Identify which cell holds the provided text, then report its (X, Y) central coordinate. 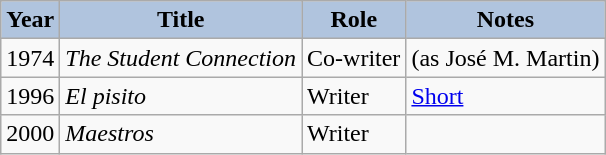
The Student Connection (181, 58)
1996 (30, 96)
Notes (506, 20)
1974 (30, 58)
Year (30, 20)
(as José M. Martin) (506, 58)
El pisito (181, 96)
Maestros (181, 134)
Co-writer (354, 58)
Role (354, 20)
Short (506, 96)
Title (181, 20)
2000 (30, 134)
